Detect which cell encompasses the target text, then output its [X, Y] center coordinate. 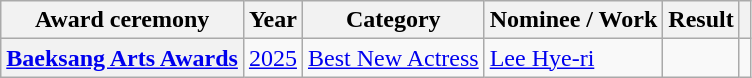
Year [272, 20]
Nominee / Work [574, 20]
Award ceremony [122, 20]
Category [393, 20]
Lee Hye-ri [574, 58]
2025 [272, 58]
Result [701, 20]
Baeksang Arts Awards [122, 58]
Best New Actress [393, 58]
